Provide the [x, y] coordinate of the cell's center where the given text is located.  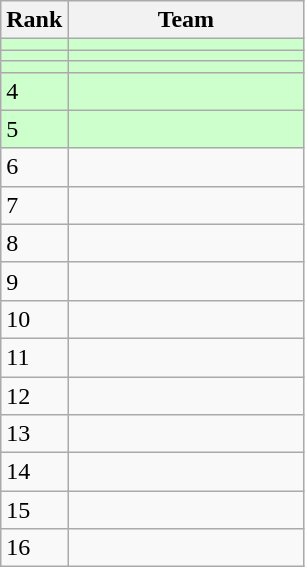
15 [34, 510]
8 [34, 243]
13 [34, 434]
Team [186, 20]
10 [34, 319]
7 [34, 205]
16 [34, 548]
5 [34, 129]
Rank [34, 20]
14 [34, 472]
9 [34, 281]
12 [34, 395]
6 [34, 167]
11 [34, 357]
4 [34, 91]
